Detect which cell encompasses the target text, then output its [X, Y] center coordinate. 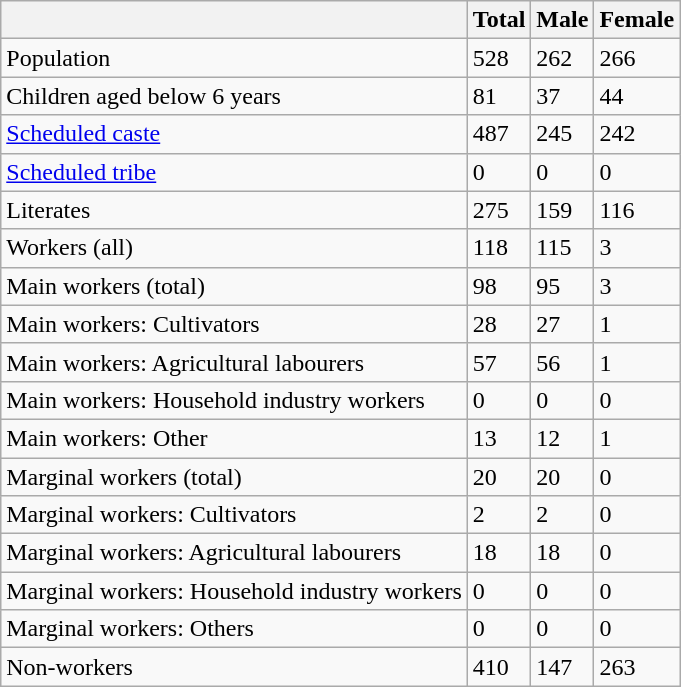
Main workers: Other [234, 438]
Marginal workers: Household industry workers [234, 591]
Children aged below 6 years [234, 96]
410 [499, 667]
12 [562, 438]
Non-workers [234, 667]
262 [562, 58]
275 [499, 210]
266 [637, 58]
56 [562, 362]
118 [499, 248]
116 [637, 210]
Main workers: Cultivators [234, 324]
Total [499, 20]
Main workers: Household industry workers [234, 400]
263 [637, 667]
98 [499, 286]
Marginal workers: Agricultural labourers [234, 553]
Main workers (total) [234, 286]
95 [562, 286]
44 [637, 96]
242 [637, 134]
115 [562, 248]
37 [562, 96]
Marginal workers: Cultivators [234, 515]
Literates [234, 210]
245 [562, 134]
Scheduled caste [234, 134]
27 [562, 324]
147 [562, 667]
Male [562, 20]
57 [499, 362]
487 [499, 134]
Marginal workers (total) [234, 477]
Workers (all) [234, 248]
528 [499, 58]
81 [499, 96]
Scheduled tribe [234, 172]
Main workers: Agricultural labourers [234, 362]
Female [637, 20]
159 [562, 210]
28 [499, 324]
13 [499, 438]
Marginal workers: Others [234, 629]
Population [234, 58]
